Find where the given text appears and provide that cell's center as (x, y) coordinate. 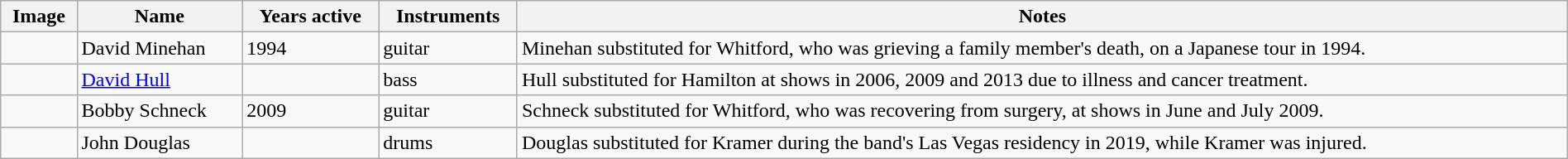
1994 (311, 48)
Image (39, 17)
David Minehan (160, 48)
Minehan substituted for Whitford, who was grieving a family member's death, on a Japanese tour in 1994. (1042, 48)
2009 (311, 111)
Instruments (448, 17)
Douglas substituted for Kramer during the band's Las Vegas residency in 2019, while Kramer was injured. (1042, 142)
Years active (311, 17)
Bobby Schneck (160, 111)
David Hull (160, 79)
drums (448, 142)
Name (160, 17)
bass (448, 79)
Schneck substituted for Whitford, who was recovering from surgery, at shows in June and July 2009. (1042, 111)
John Douglas (160, 142)
Notes (1042, 17)
Hull substituted for Hamilton at shows in 2006, 2009 and 2013 due to illness and cancer treatment. (1042, 79)
